Return the [x, y] coordinate for the center point of the cell that contains the specified text.  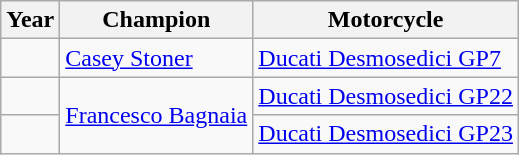
Casey Stoner [156, 58]
Motorcycle [386, 20]
Champion [156, 20]
Ducati Desmosedici GP7 [386, 58]
Year [30, 20]
Ducati Desmosedici GP22 [386, 96]
Ducati Desmosedici GP23 [386, 134]
Francesco Bagnaia [156, 115]
